Scan for the cell matching the given text and deliver its (X, Y) coordinate at center. 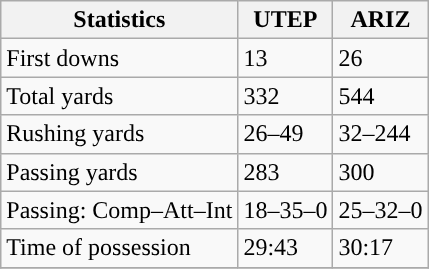
Passing yards (120, 172)
13 (286, 58)
32–244 (380, 134)
Rushing yards (120, 134)
25–32–0 (380, 210)
29:43 (286, 248)
Passing: Comp–Att–Int (120, 210)
18–35–0 (286, 210)
26 (380, 58)
544 (380, 96)
UTEP (286, 20)
283 (286, 172)
300 (380, 172)
First downs (120, 58)
Total yards (120, 96)
30:17 (380, 248)
Time of possession (120, 248)
26–49 (286, 134)
332 (286, 96)
ARIZ (380, 20)
Statistics (120, 20)
